Identify which cell holds the provided text, then report its (x, y) central coordinate. 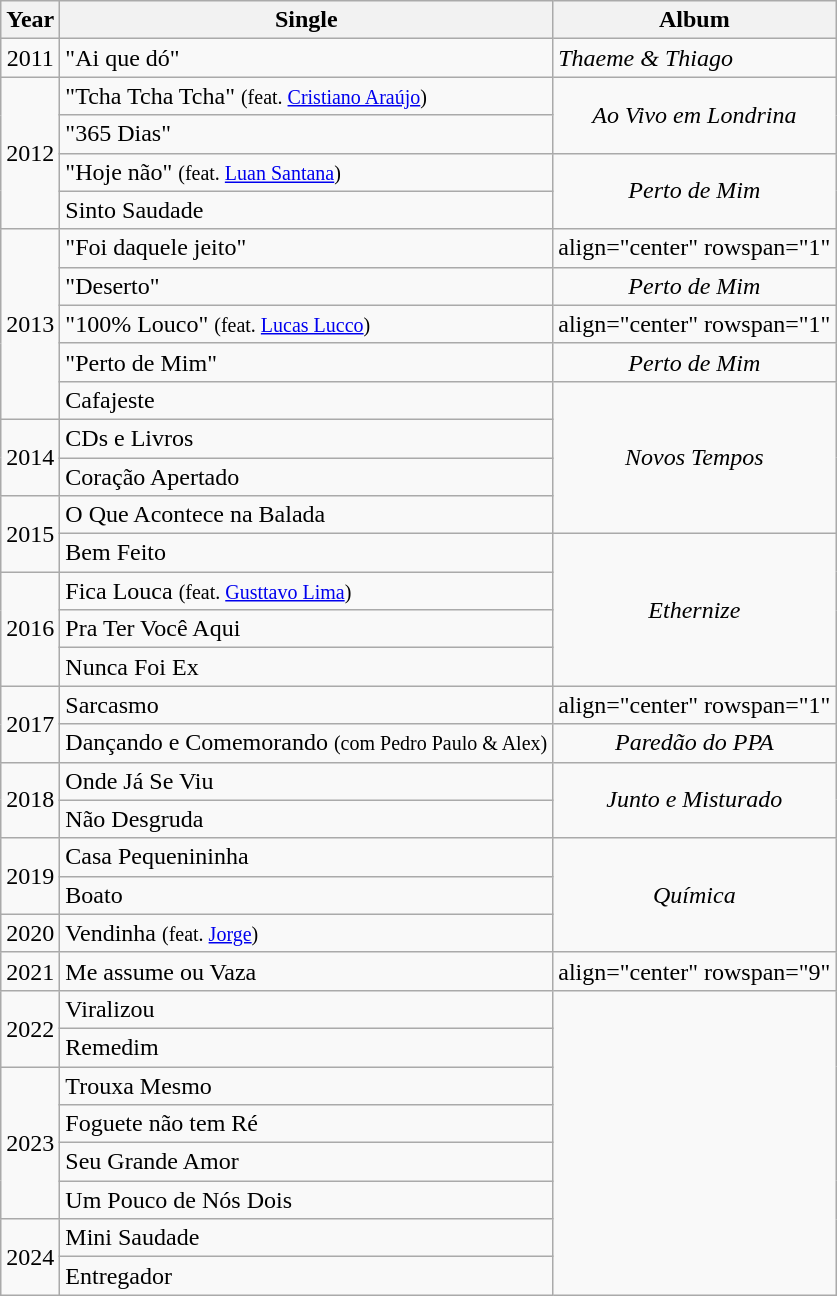
Paredão do PPA (694, 743)
Novos Tempos (694, 457)
Cafajeste (306, 400)
"Perto de Mim" (306, 362)
Química (694, 895)
Viralizou (306, 1009)
Onde Já Se Viu (306, 781)
2021 (30, 971)
2017 (30, 724)
Dançando e Comemorando (com Pedro Paulo & Alex) (306, 743)
align="center" rowspan="9" (694, 971)
2022 (30, 1028)
2024 (30, 1257)
Fica Louca (feat. Gusttavo Lima) (306, 591)
2018 (30, 800)
Entregador (306, 1276)
Seu Grande Amor (306, 1162)
Sarcasmo (306, 705)
Thaeme & Thiago (694, 58)
O Que Acontece na Balada (306, 515)
2020 (30, 933)
Ethernize (694, 610)
Mini Saudade (306, 1238)
Sinto Saudade (306, 210)
2012 (30, 153)
Um Pouco de Nós Dois (306, 1200)
Bem Feito (306, 553)
"Hoje não" (feat. Luan Santana) (306, 172)
2015 (30, 534)
2016 (30, 629)
Ao Vivo em Londrina (694, 115)
Trouxa Mesmo (306, 1085)
CDs e Livros (306, 438)
"Deserto" (306, 286)
Coração Apertado (306, 477)
"Foi daquele jeito" (306, 248)
"100% Louco" (feat. Lucas Lucco) (306, 324)
2013 (30, 324)
Vendinha (feat. Jorge) (306, 933)
Me assume ou Vaza (306, 971)
2014 (30, 457)
2023 (30, 1142)
2011 (30, 58)
Casa Pequenininha (306, 857)
2019 (30, 876)
Pra Ter Você Aqui (306, 629)
Single (306, 20)
"Ai que dó" (306, 58)
Foguete não tem Ré (306, 1124)
"365 Dias" (306, 134)
Remedim (306, 1047)
Junto e Misturado (694, 800)
Album (694, 20)
Year (30, 20)
Não Desgruda (306, 819)
Nunca Foi Ex (306, 667)
Boato (306, 895)
"Tcha Tcha Tcha" (feat. Cristiano Araújo) (306, 96)
